Search for the cell housing the specified text and yield its (X, Y) center coordinate. 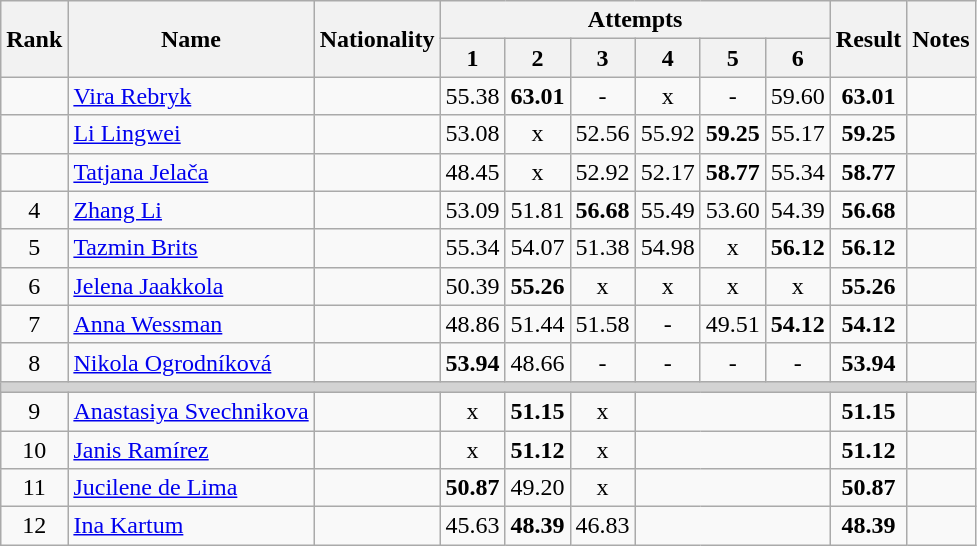
55.17 (798, 134)
Jelena Jaakkola (191, 286)
Notes (941, 39)
Anna Wessman (191, 324)
51.44 (538, 324)
Janis Ramírez (191, 449)
Nikola Ogrodníková (191, 362)
48.86 (472, 324)
51.58 (602, 324)
59.60 (798, 96)
54.98 (668, 248)
51.38 (602, 248)
52.17 (668, 172)
2 (538, 58)
52.56 (602, 134)
50.39 (472, 286)
55.38 (472, 96)
7 (34, 324)
54.07 (538, 248)
55.92 (668, 134)
49.20 (538, 488)
8 (34, 362)
Li Lingwei (191, 134)
54.39 (798, 210)
Ina Kartum (191, 526)
Vira Rebryk (191, 96)
48.45 (472, 172)
53.60 (732, 210)
10 (34, 449)
51.81 (538, 210)
Tazmin Brits (191, 248)
53.08 (472, 134)
Jucilene de Lima (191, 488)
12 (34, 526)
Tatjana Jelača (191, 172)
52.92 (602, 172)
53.09 (472, 210)
46.83 (602, 526)
Name (191, 39)
3 (602, 58)
11 (34, 488)
Anastasiya Svechnikova (191, 411)
55.49 (668, 210)
Attempts (635, 20)
49.51 (732, 324)
Rank (34, 39)
48.66 (538, 362)
Result (868, 39)
45.63 (472, 526)
Nationality (377, 39)
1 (472, 58)
9 (34, 411)
Zhang Li (191, 210)
